Output the [X, Y] coordinate of the center of the cell containing the given text.  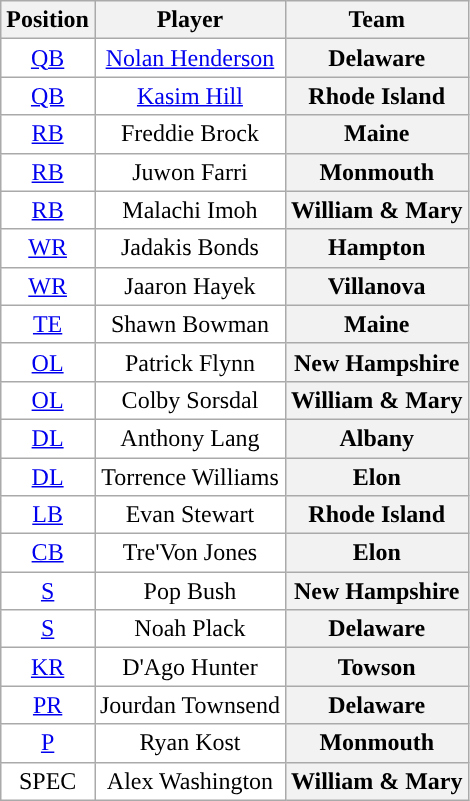
CB [48, 553]
TE [48, 324]
Shawn Bowman [190, 324]
Kasim Hill [190, 96]
Team [376, 20]
Hampton [376, 248]
Nolan Henderson [190, 58]
P [48, 743]
Malachi Imoh [190, 210]
Ryan Kost [190, 743]
Player [190, 20]
SPEC [48, 781]
Freddie Brock [190, 134]
Colby Sorsdal [190, 400]
Torrence Williams [190, 477]
Position [48, 20]
Villanova [376, 286]
Towson [376, 667]
KR [48, 667]
Jaaron Hayek [190, 286]
Patrick Flynn [190, 362]
Anthony Lang [190, 438]
Alex Washington [190, 781]
PR [48, 705]
Juwon Farri [190, 172]
Jourdan Townsend [190, 705]
Pop Bush [190, 591]
Tre'Von Jones [190, 553]
Noah Plack [190, 629]
LB [48, 515]
D'Ago Hunter [190, 667]
Jadakis Bonds [190, 248]
Evan Stewart [190, 515]
Albany [376, 438]
